Identify which cell holds the provided text, then report its (X, Y) central coordinate. 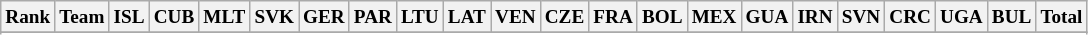
Team (82, 17)
SVN (861, 17)
PAR (372, 17)
Rank (28, 17)
CRC (910, 17)
VEN (515, 17)
GUA (767, 17)
MEX (714, 17)
FRA (614, 17)
LTU (420, 17)
BUL (1012, 17)
UGA (961, 17)
IRN (815, 17)
LAT (466, 17)
SVK (274, 17)
MLT (224, 17)
Total (1062, 17)
CUB (174, 17)
ISL (129, 17)
CZE (564, 17)
GER (324, 17)
BOL (662, 17)
